Search for the cell housing the specified text and yield its (X, Y) center coordinate. 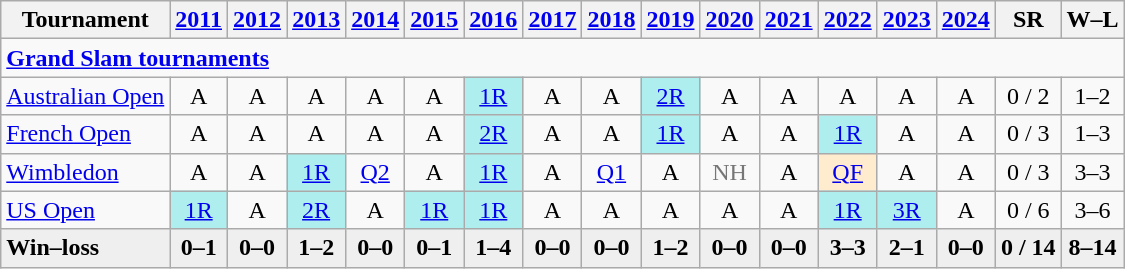
NH (730, 172)
Tournament (86, 20)
2015 (434, 20)
French Open (86, 134)
2012 (258, 20)
2023 (906, 20)
2024 (966, 20)
0 / 2 (1028, 96)
QF (848, 172)
1–3 (1092, 134)
Australian Open (86, 96)
3–6 (1092, 210)
2017 (552, 20)
2019 (670, 20)
W–L (1092, 20)
Grand Slam tournaments (562, 58)
US Open (86, 210)
2013 (316, 20)
Win–loss (86, 248)
1–4 (494, 248)
2014 (376, 20)
2018 (612, 20)
0 / 14 (1028, 248)
Q1 (612, 172)
3R (906, 210)
2016 (494, 20)
8–14 (1092, 248)
Q2 (376, 172)
2022 (848, 20)
0 / 6 (1028, 210)
2–1 (906, 248)
2011 (199, 20)
Wimbledon (86, 172)
SR (1028, 20)
2021 (788, 20)
2020 (730, 20)
